For the text-containing cell, return its midpoint in (x, y) coordinate format. 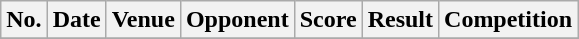
Opponent (237, 20)
No. (24, 20)
Result (400, 20)
Venue (143, 20)
Competition (508, 20)
Score (328, 20)
Date (76, 20)
